Detect which cell encompasses the target text, then output its [x, y] center coordinate. 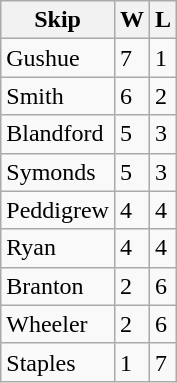
Peddigrew [58, 210]
Gushue [58, 58]
W [132, 20]
Ryan [58, 248]
Symonds [58, 172]
Blandford [58, 134]
Wheeler [58, 324]
Branton [58, 286]
Smith [58, 96]
Staples [58, 362]
Skip [58, 20]
L [164, 20]
